Extract the [x, y] coordinate from the center of the cell holding the provided text.  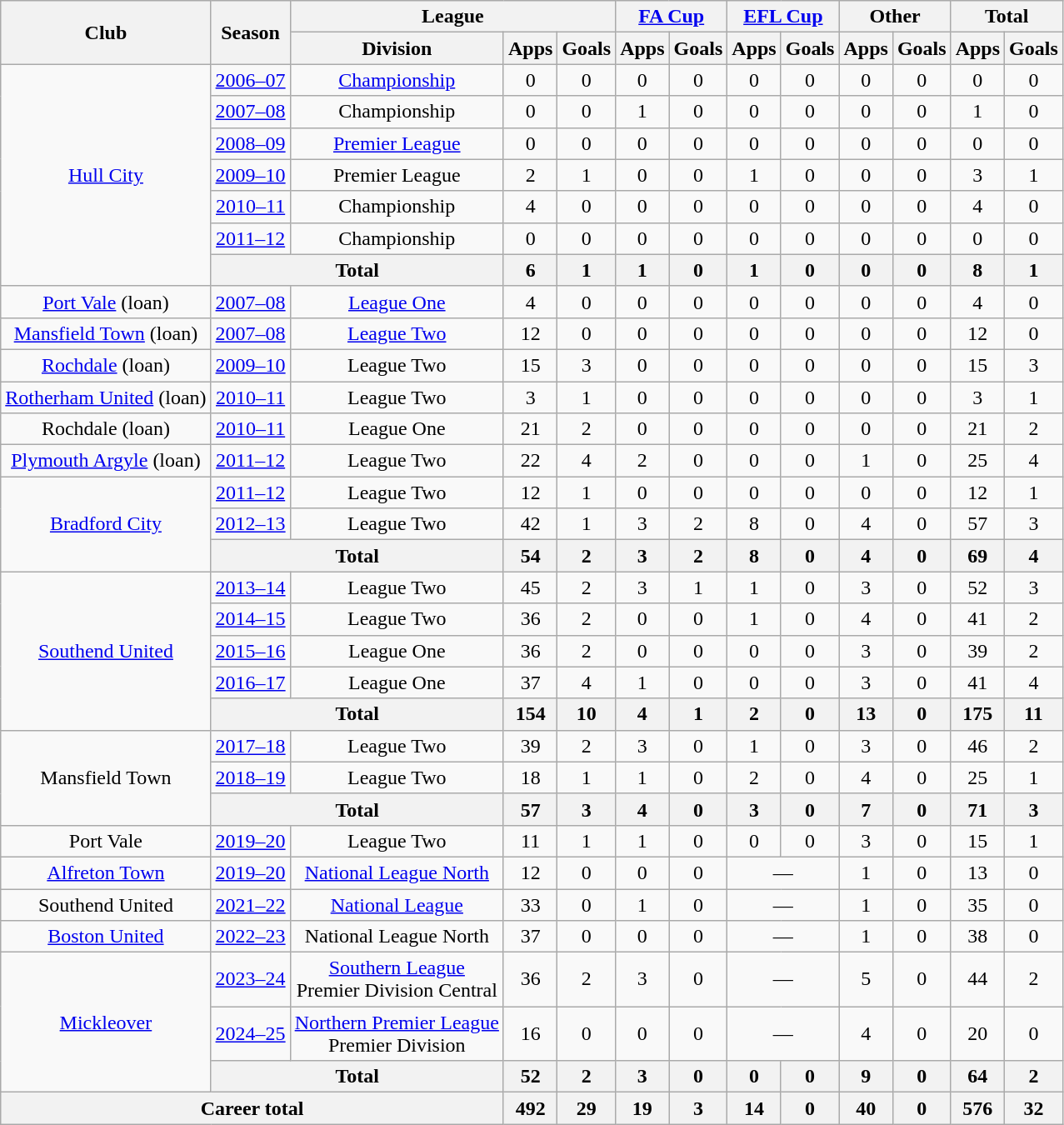
Mansfield Town [106, 777]
2022–23 [250, 937]
League [452, 17]
2015–16 [250, 651]
64 [977, 1077]
22 [530, 461]
29 [587, 1108]
Port Vale (loan) [106, 302]
38 [977, 937]
Bradford City [106, 524]
2006–07 [250, 80]
Northern Premier LeaguePremier Division [397, 1033]
42 [530, 524]
Port Vale [106, 841]
5 [866, 980]
Division [397, 48]
16 [530, 1033]
FA Cup [672, 17]
2024–25 [250, 1033]
33 [530, 904]
2016–17 [250, 682]
Mansfield Town (loan) [106, 333]
69 [977, 556]
2023–24 [250, 980]
Boston United [106, 937]
Southern LeaguePremier Division Central [397, 980]
2013–14 [250, 587]
20 [977, 1033]
Career total [252, 1108]
45 [530, 587]
National League [397, 904]
2008–09 [250, 143]
2017–18 [250, 746]
Club [106, 32]
175 [977, 714]
71 [977, 809]
154 [530, 714]
9 [866, 1077]
35 [977, 904]
Rotherham United (loan) [106, 397]
Plymouth Argyle (loan) [106, 461]
54 [530, 556]
2014–15 [250, 619]
EFL Cup [783, 17]
Alfreton Town [106, 872]
576 [977, 1108]
Season [250, 32]
2012–13 [250, 524]
2021–22 [250, 904]
32 [1034, 1108]
Mickleover [106, 1022]
46 [977, 746]
18 [530, 777]
6 [530, 270]
2018–19 [250, 777]
40 [866, 1108]
14 [754, 1108]
10 [587, 714]
Other [895, 17]
44 [977, 980]
7 [866, 809]
492 [530, 1108]
Hull City [106, 175]
19 [642, 1108]
